Capture the cell that displays the provided text and extract its (x, y) central coordinate. 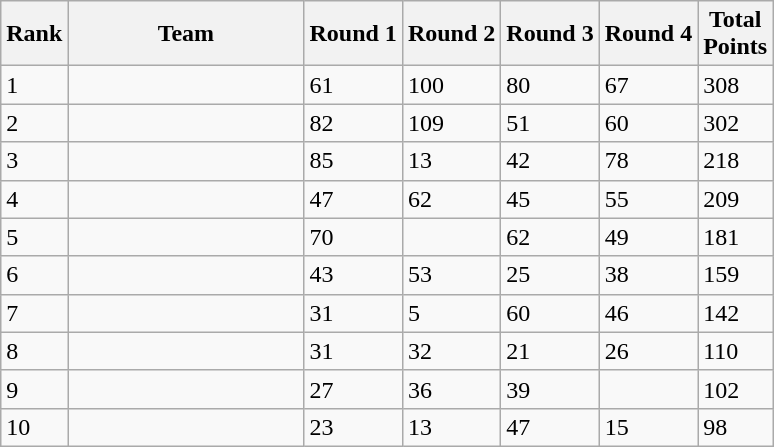
46 (648, 313)
6 (34, 275)
142 (736, 313)
4 (34, 199)
55 (648, 199)
23 (353, 427)
7 (34, 313)
27 (353, 389)
82 (353, 123)
159 (736, 275)
2 (34, 123)
110 (736, 351)
100 (451, 85)
Total Points (736, 34)
302 (736, 123)
Round 4 (648, 34)
9 (34, 389)
308 (736, 85)
70 (353, 237)
102 (736, 389)
51 (550, 123)
15 (648, 427)
Round 3 (550, 34)
3 (34, 161)
38 (648, 275)
61 (353, 85)
80 (550, 85)
26 (648, 351)
Team (186, 34)
209 (736, 199)
43 (353, 275)
1 (34, 85)
21 (550, 351)
32 (451, 351)
78 (648, 161)
67 (648, 85)
Round 1 (353, 34)
42 (550, 161)
10 (34, 427)
181 (736, 237)
8 (34, 351)
Round 2 (451, 34)
49 (648, 237)
Rank (34, 34)
36 (451, 389)
39 (550, 389)
25 (550, 275)
109 (451, 123)
218 (736, 161)
98 (736, 427)
45 (550, 199)
85 (353, 161)
53 (451, 275)
